Determine the [X, Y] coordinate at the center of the cell enclosing the given text.  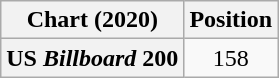
Chart (2020) [92, 20]
Position [231, 20]
US Billboard 200 [92, 58]
158 [231, 58]
